Locate the cell with the specified text and output its (X, Y) center coordinate. 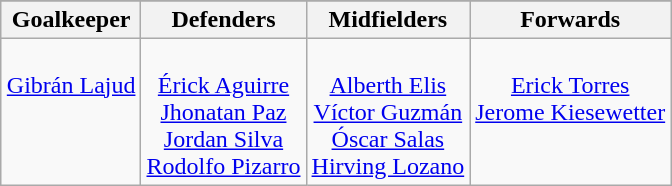
Érick Aguirre Jhonatan Paz Jordan Silva Rodolfo Pizarro (224, 112)
Defenders (224, 20)
Goalkeeper (71, 20)
Alberth Elis Víctor Guzmán Óscar Salas Hirving Lozano (388, 112)
Forwards (570, 20)
Midfielders (388, 20)
Gibrán Lajud (71, 112)
Erick Torres Jerome Kiesewetter (570, 112)
